Scan for the cell matching the given text and deliver its (x, y) coordinate at center. 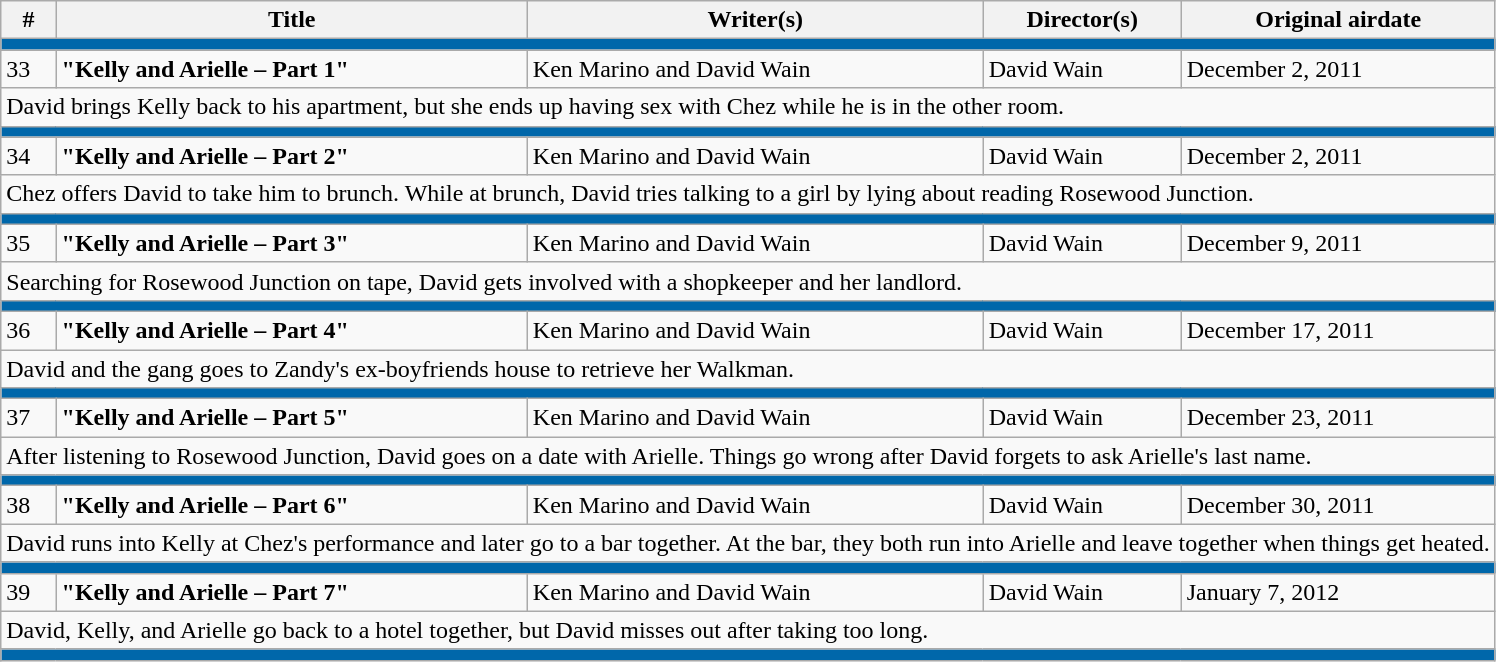
Title (292, 20)
36 (28, 330)
Director(s) (1082, 20)
David brings Kelly back to his apartment, but she ends up having sex with Chez while he is in the other room. (748, 107)
December 17, 2011 (1338, 330)
"Kelly and Arielle – Part 5" (292, 418)
Chez offers David to take him to brunch. While at brunch, David tries talking to a girl by lying about reading Rosewood Junction. (748, 194)
33 (28, 69)
David, Kelly, and Arielle go back to a hotel together, but David misses out after taking too long. (748, 630)
35 (28, 243)
Original airdate (1338, 20)
39 (28, 592)
January 7, 2012 (1338, 592)
After listening to Rosewood Junction, David goes on a date with Arielle. Things go wrong after David forgets to ask Arielle's last name. (748, 456)
December 30, 2011 (1338, 505)
"Kelly and Arielle – Part 7" (292, 592)
34 (28, 156)
"Kelly and Arielle – Part 6" (292, 505)
"Kelly and Arielle – Part 4" (292, 330)
# (28, 20)
Writer(s) (755, 20)
Searching for Rosewood Junction on tape, David gets involved with a shopkeeper and her landlord. (748, 281)
"Kelly and Arielle – Part 1" (292, 69)
37 (28, 418)
David and the gang goes to Zandy's ex-boyfriends house to retrieve her Walkman. (748, 369)
"Kelly and Arielle – Part 3" (292, 243)
December 9, 2011 (1338, 243)
38 (28, 505)
December 23, 2011 (1338, 418)
"Kelly and Arielle – Part 2" (292, 156)
